Detect which cell encompasses the target text, then output its [X, Y] center coordinate. 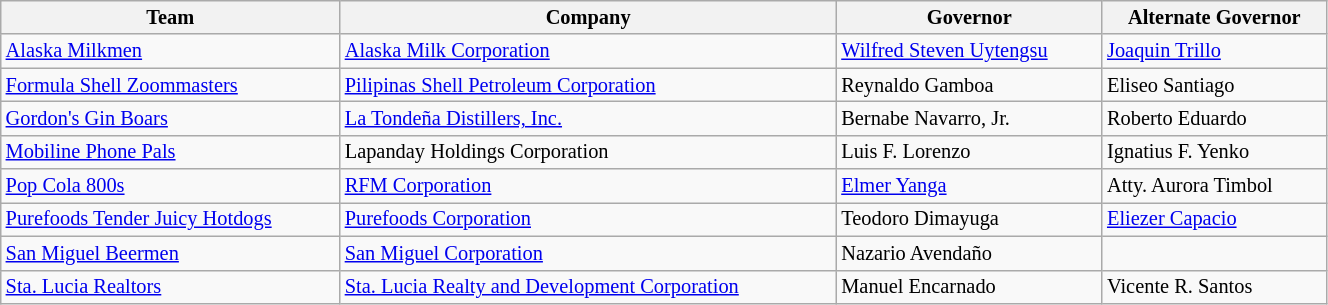
San Miguel Beermen [170, 253]
Team [170, 17]
Alaska Milk Corporation [588, 51]
Teodoro Dimayuga [969, 219]
Pilipinas Shell Petroleum Corporation [588, 85]
Roberto Eduardo [1214, 118]
RFM Corporation [588, 186]
Luis F. Lorenzo [969, 152]
Reynaldo Gamboa [969, 85]
Elmer Yanga [969, 186]
La Tondeña Distillers, Inc. [588, 118]
Purefoods Tender Juicy Hotdogs [170, 219]
Sta. Lucia Realtors [170, 287]
Alaska Milkmen [170, 51]
Eliseo Santiago [1214, 85]
Company [588, 17]
Mobiline Phone Pals [170, 152]
Nazario Avendaño [969, 253]
Gordon's Gin Boars [170, 118]
Pop Cola 800s [170, 186]
Lapanday Holdings Corporation [588, 152]
Bernabe Navarro, Jr. [969, 118]
Vicente R. Santos [1214, 287]
Alternate Governor [1214, 17]
Sta. Lucia Realty and Development Corporation [588, 287]
Wilfred Steven Uytengsu [969, 51]
Eliezer Capacio [1214, 219]
Atty. Aurora Timbol [1214, 186]
Ignatius F. Yenko [1214, 152]
San Miguel Corporation [588, 253]
Purefoods Corporation [588, 219]
Formula Shell Zoommasters [170, 85]
Joaquin Trillo [1214, 51]
Governor [969, 17]
Manuel Encarnado [969, 287]
